Capture the cell that displays the provided text and extract its [X, Y] central coordinate. 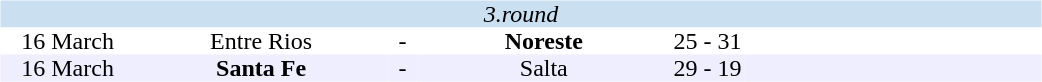
29 - 19 [707, 68]
25 - 31 [707, 42]
Santa Fe [262, 68]
Noreste [544, 42]
Salta [544, 68]
3.round [520, 14]
Entre Rios [262, 42]
